For the text-containing cell, return its midpoint in (X, Y) coordinate format. 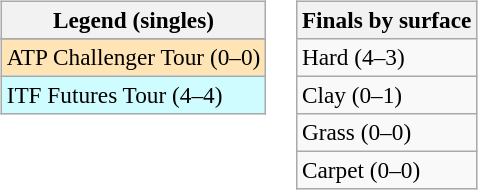
ITF Futures Tour (4–4) (133, 95)
Legend (singles) (133, 20)
Grass (0–0) (387, 133)
Hard (4–3) (387, 57)
Carpet (0–0) (387, 171)
Finals by surface (387, 20)
Clay (0–1) (387, 95)
ATP Challenger Tour (0–0) (133, 57)
